Provide the [X, Y] coordinate of the cell's center where the given text is located.  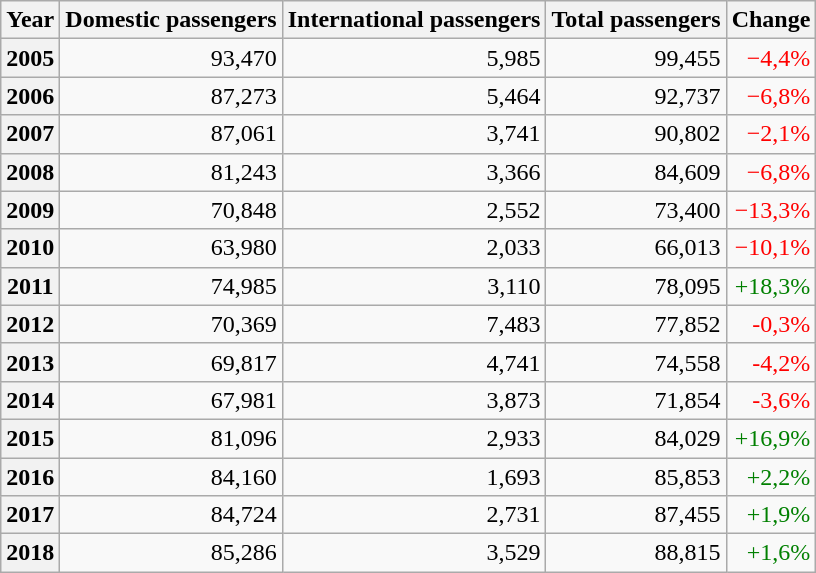
84,609 [636, 172]
+1,6% [771, 553]
85,286 [171, 553]
2010 [30, 248]
−13,3% [771, 210]
2017 [30, 515]
2,731 [414, 515]
85,853 [636, 477]
Total passengers [636, 20]
66,013 [636, 248]
70,369 [171, 324]
-4,2% [771, 362]
2016 [30, 477]
87,455 [636, 515]
2,933 [414, 438]
90,802 [636, 134]
87,273 [171, 96]
3,366 [414, 172]
2,033 [414, 248]
2018 [30, 553]
2012 [30, 324]
+18,3% [771, 286]
−2,1% [771, 134]
-0,3% [771, 324]
-3,6% [771, 400]
84,029 [636, 438]
2006 [30, 96]
Domestic passengers [171, 20]
71,854 [636, 400]
2015 [30, 438]
−4,4% [771, 58]
88,815 [636, 553]
63,980 [171, 248]
−10,1% [771, 248]
70,848 [171, 210]
78,095 [636, 286]
67,981 [171, 400]
2013 [30, 362]
3,873 [414, 400]
3,110 [414, 286]
+1,9% [771, 515]
Year [30, 20]
92,737 [636, 96]
International passengers [414, 20]
2014 [30, 400]
87,061 [171, 134]
5,464 [414, 96]
3,529 [414, 553]
69,817 [171, 362]
4,741 [414, 362]
2009 [30, 210]
2,552 [414, 210]
5,985 [414, 58]
2011 [30, 286]
93,470 [171, 58]
81,243 [171, 172]
77,852 [636, 324]
74,985 [171, 286]
Change [771, 20]
81,096 [171, 438]
2007 [30, 134]
7,483 [414, 324]
84,160 [171, 477]
84,724 [171, 515]
99,455 [636, 58]
74,558 [636, 362]
+16,9% [771, 438]
2008 [30, 172]
+2,2% [771, 477]
1,693 [414, 477]
2005 [30, 58]
3,741 [414, 134]
73,400 [636, 210]
